Provide the (X, Y) coordinate of the cell's center where the given text is located.  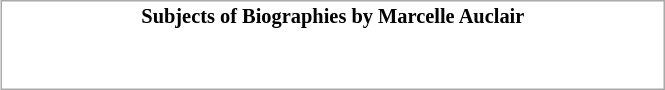
Subjects of Biographies by Marcelle Auclair (333, 16)
